Find where the given text appears and provide that cell's center as (X, Y) coordinate. 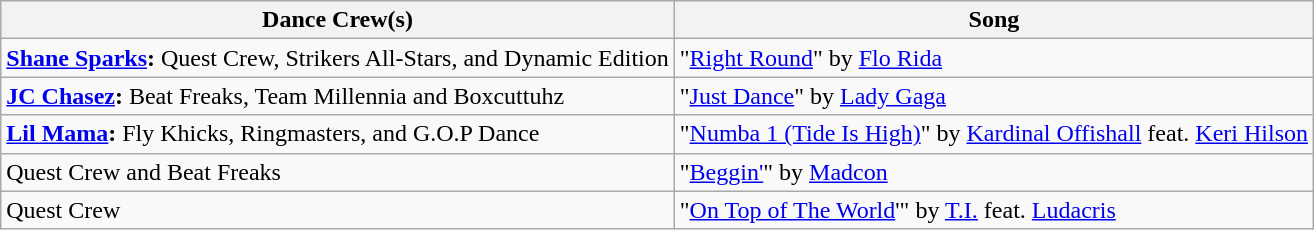
"Right Round" by Flo Rida (994, 58)
"Numba 1 (Tide Is High)" by Kardinal Offishall feat. Keri Hilson (994, 134)
"Beggin'" by Madcon (994, 172)
"On Top of The World'" by T.I. feat. Ludacris (994, 210)
Dance Crew(s) (338, 20)
Song (994, 20)
Quest Crew (338, 210)
Quest Crew and Beat Freaks (338, 172)
"Just Dance" by Lady Gaga (994, 96)
JC Chasez: Beat Freaks, Team Millennia and Boxcuttuhz (338, 96)
Lil Mama: Fly Khicks, Ringmasters, and G.O.P Dance (338, 134)
Shane Sparks: Quest Crew, Strikers All-Stars, and Dynamic Edition (338, 58)
